Locate the cell with the specified text and output its [x, y] center coordinate. 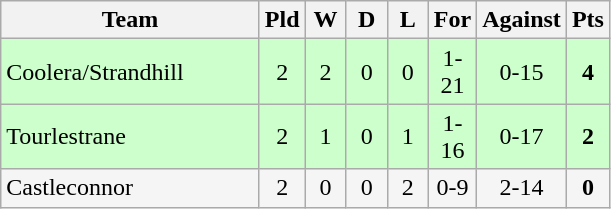
Castleconnor [130, 188]
0-15 [522, 72]
L [408, 20]
4 [588, 72]
0-9 [452, 188]
Coolera/Strandhill [130, 72]
Pld [282, 20]
Against [522, 20]
1-16 [452, 136]
0-17 [522, 136]
Team [130, 20]
For [452, 20]
D [366, 20]
1-21 [452, 72]
Tourlestrane [130, 136]
Pts [588, 20]
W [326, 20]
2-14 [522, 188]
